Output the [X, Y] coordinate of the center of the cell containing the given text.  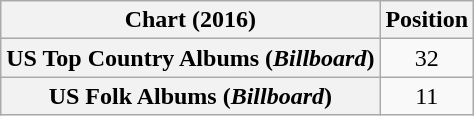
32 [427, 58]
US Folk Albums (Billboard) [190, 96]
Position [427, 20]
Chart (2016) [190, 20]
US Top Country Albums (Billboard) [190, 58]
11 [427, 96]
